Scan for the cell matching the given text and deliver its [X, Y] coordinate at center. 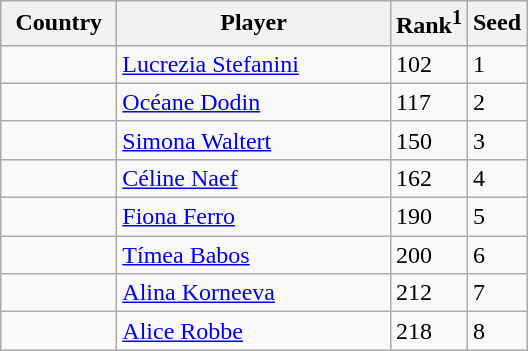
7 [496, 293]
5 [496, 217]
Alice Robbe [254, 331]
212 [428, 293]
218 [428, 331]
Rank1 [428, 24]
Océane Dodin [254, 102]
4 [496, 178]
8 [496, 331]
Country [59, 24]
Céline Naef [254, 178]
102 [428, 64]
162 [428, 178]
Fiona Ferro [254, 217]
6 [496, 255]
150 [428, 140]
3 [496, 140]
117 [428, 102]
200 [428, 255]
Player [254, 24]
Tímea Babos [254, 255]
Lucrezia Stefanini [254, 64]
Alina Korneeva [254, 293]
1 [496, 64]
2 [496, 102]
Seed [496, 24]
190 [428, 217]
Simona Waltert [254, 140]
